Capture the cell that displays the provided text and extract its (x, y) central coordinate. 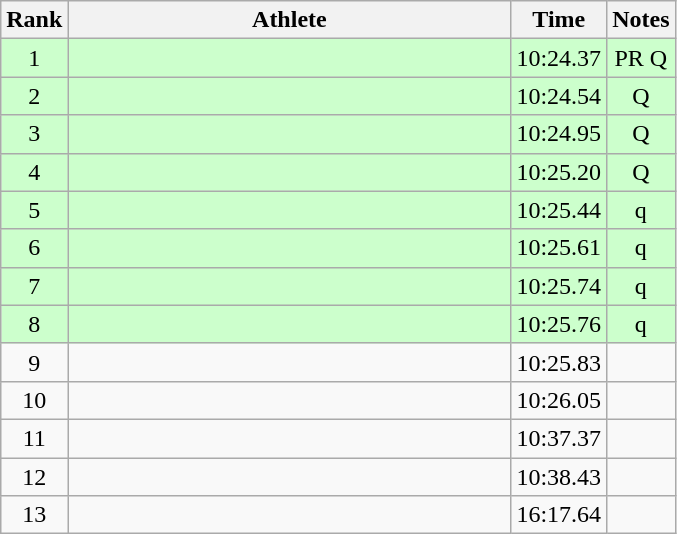
Athlete (290, 20)
12 (34, 477)
1 (34, 58)
10:25.74 (559, 286)
7 (34, 286)
Notes (641, 20)
11 (34, 438)
5 (34, 210)
3 (34, 134)
10:25.61 (559, 248)
10:37.37 (559, 438)
10:25.83 (559, 362)
10:25.20 (559, 172)
10:26.05 (559, 400)
9 (34, 362)
8 (34, 324)
10:24.54 (559, 96)
10:24.37 (559, 58)
4 (34, 172)
10:25.76 (559, 324)
16:17.64 (559, 515)
10 (34, 400)
6 (34, 248)
10:24.95 (559, 134)
2 (34, 96)
PR Q (641, 58)
Time (559, 20)
10:38.43 (559, 477)
13 (34, 515)
10:25.44 (559, 210)
Rank (34, 20)
